Scan for the cell matching the given text and deliver its [X, Y] coordinate at center. 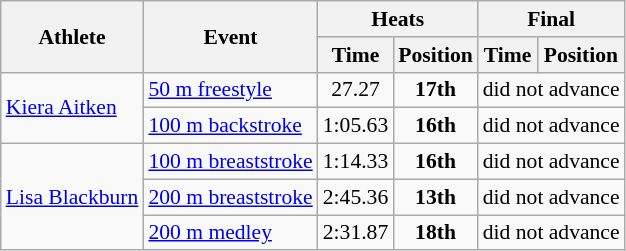
2:31.87 [356, 233]
Lisa Blackburn [72, 198]
2:45.36 [356, 197]
Kiera Aitken [72, 108]
27.27 [356, 90]
17th [435, 90]
1:14.33 [356, 162]
13th [435, 197]
Heats [398, 19]
50 m freestyle [230, 90]
1:05.63 [356, 126]
200 m breaststroke [230, 197]
18th [435, 233]
100 m backstroke [230, 126]
200 m medley [230, 233]
100 m breaststroke [230, 162]
Athlete [72, 36]
Final [552, 19]
Event [230, 36]
